From the cell containing the given text, extract its center point as [X, Y] coordinate. 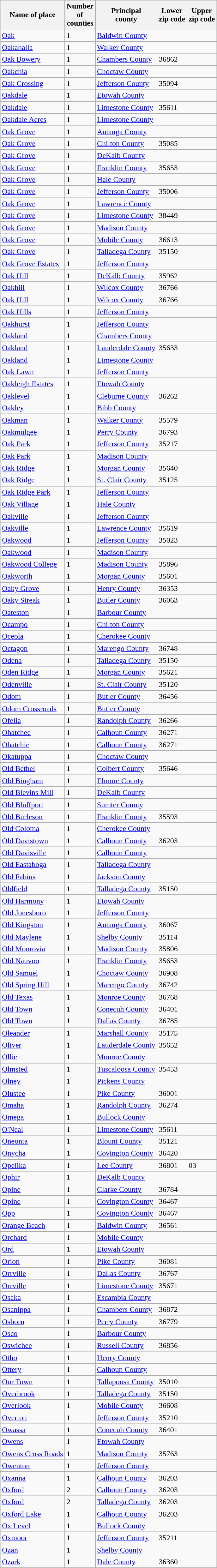
36420 [172, 1153]
35023 [172, 540]
35175 [172, 1033]
Onycha [33, 1153]
36768 [172, 997]
Odom Crossroads [33, 708]
Overlook [33, 1406]
35125 [172, 480]
36262 [172, 396]
36742 [172, 985]
Old Spring Hill [33, 985]
Oneonta [33, 1141]
35621 [172, 672]
36613 [172, 240]
Oak Bowery [33, 59]
Oldfield [33, 889]
35211 [172, 1538]
35646 [172, 769]
Numberofcounties [80, 15]
Colbert County [126, 769]
Tuscaloosa County [126, 1069]
Blount County [126, 1141]
Dale County [126, 1562]
Old Davisville [33, 853]
Overton [33, 1418]
Old Coloma [33, 829]
Opp [33, 1213]
Oleander [33, 1033]
36561 [172, 1225]
Odena [33, 660]
Osanippa [33, 1309]
35094 [172, 83]
Name of place [33, 15]
36801 [172, 1165]
Oxanna [33, 1478]
Escambia County [126, 1297]
Octagon [33, 648]
Oswichee [33, 1346]
35217 [172, 444]
Osco [33, 1334]
36872 [172, 1309]
35633 [172, 348]
Osborn [33, 1322]
38449 [172, 216]
Old Bingham [33, 781]
Odom [33, 696]
Principalcounty [126, 15]
Orchard [33, 1237]
Oakleigh Estates [33, 384]
35619 [172, 528]
Oliver [33, 1045]
Oxford Lake [33, 1514]
Old Bluffport [33, 805]
Old Harmony [33, 901]
Lee County [126, 1165]
Oceola [33, 636]
Oakhurst [33, 324]
Omega [33, 1117]
36063 [172, 600]
Otho [33, 1358]
Old Nauvoo [33, 961]
35579 [172, 420]
Cleburne County [126, 396]
Omaha [33, 1105]
Opelika [33, 1165]
Osaka [33, 1297]
Oak Ridge Park [33, 492]
35085 [172, 143]
35593 [172, 817]
Oakley [33, 408]
36608 [172, 1406]
Oakman [33, 420]
Owens [33, 1442]
36353 [172, 588]
Olmsted [33, 1069]
36081 [172, 1261]
Lower zip code [172, 15]
35453 [172, 1069]
Marshall County [126, 1033]
36274 [172, 1105]
36001 [172, 1093]
Elmore County [126, 781]
Oak [33, 35]
Oakahalla [33, 47]
35652 [172, 1045]
Ofelia [33, 720]
35601 [172, 576]
36767 [172, 1273]
Old Monrovia [33, 949]
Old Kingston [33, 925]
Upper zip code [202, 15]
Olney [33, 1081]
Ord [33, 1249]
Oaky Grove [33, 588]
36266 [172, 720]
36784 [172, 1189]
Oateston [33, 612]
Ozark [33, 1562]
Ohatchie [33, 744]
Clarke County [126, 1189]
Old Texas [33, 997]
Russell County [126, 1346]
36785 [172, 1021]
35210 [172, 1418]
Oxmoor [33, 1538]
Old Maylene [33, 937]
Old Fabius [33, 877]
Tallapoosa County [126, 1382]
35763 [172, 1454]
Orion [33, 1261]
Ox Level [33, 1526]
Ollie [33, 1057]
Oakchia [33, 71]
Owens Cross Roads [33, 1454]
Oak Grove Estates [33, 264]
Oak Lawn [33, 372]
Ophir [33, 1177]
Our Town [33, 1382]
Oakmulgee [33, 432]
36856 [172, 1346]
Sumter County [126, 805]
35640 [172, 468]
35010 [172, 1382]
Oak Crossing [33, 83]
Ocampo [33, 624]
Old Blevins Mill [33, 793]
Old Burleson [33, 817]
Oaky Streak [33, 600]
Old Bethel [33, 769]
35006 [172, 192]
Odenville [33, 684]
35671 [172, 1285]
36067 [172, 925]
O'Neal [33, 1129]
Oden Ridge [33, 672]
36908 [172, 973]
Overbrook [33, 1394]
Oakworth [33, 576]
Oak Hills [33, 312]
36779 [172, 1322]
36456 [172, 696]
Orange Beach [33, 1225]
Ohatchee [33, 732]
Old Eastaboga [33, 865]
Olustee [33, 1093]
Ottery [33, 1370]
Old Samuel [33, 973]
36862 [172, 59]
Old Jonesboro [33, 913]
Oakhill [33, 288]
Oakwood College [33, 564]
Ozan [33, 1550]
Bibb County [126, 408]
Oaklevel [33, 396]
Owenton [33, 1466]
36748 [172, 648]
Jackson County [126, 877]
35896 [172, 564]
Old Davistown [33, 841]
35114 [172, 937]
Oakdale Acres [33, 119]
Oak Village [33, 504]
Pickens County [126, 1081]
35121 [172, 1141]
Okatuppa [33, 757]
35120 [172, 684]
35962 [172, 276]
36360 [172, 1562]
36793 [172, 432]
35806 [172, 949]
Owassa [33, 1430]
03 [202, 1165]
